Detect which cell encompasses the target text, then output its (X, Y) center coordinate. 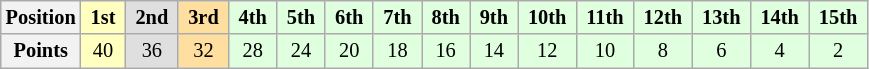
Position (41, 17)
20 (349, 51)
15th (838, 17)
6th (349, 17)
2nd (152, 17)
12th (663, 17)
8th (446, 17)
13th (721, 17)
3rd (203, 17)
10 (604, 51)
4 (779, 51)
18 (397, 51)
12 (547, 51)
4th (253, 17)
11th (604, 17)
32 (203, 51)
40 (104, 51)
10th (547, 17)
9th (494, 17)
16 (446, 51)
Points (41, 51)
28 (253, 51)
7th (397, 17)
2 (838, 51)
6 (721, 51)
8 (663, 51)
24 (301, 51)
1st (104, 17)
36 (152, 51)
14 (494, 51)
5th (301, 17)
14th (779, 17)
